Extract the [x, y] coordinate from the center of the cell holding the provided text.  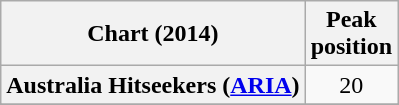
Australia Hitseekers (ARIA) [153, 85]
Peak position [351, 34]
20 [351, 85]
Chart (2014) [153, 34]
